Determine the [x, y] coordinate at the center of the cell enclosing the given text.  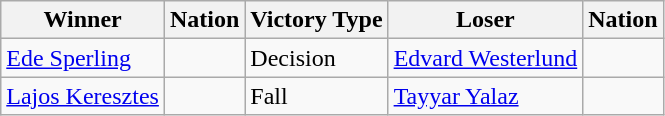
Decision [316, 58]
Edvard Westerlund [486, 58]
Tayyar Yalaz [486, 96]
Lajos Keresztes [83, 96]
Loser [486, 20]
Fall [316, 96]
Winner [83, 20]
Ede Sperling [83, 58]
Victory Type [316, 20]
